Identify which cell holds the provided text, then report its (x, y) central coordinate. 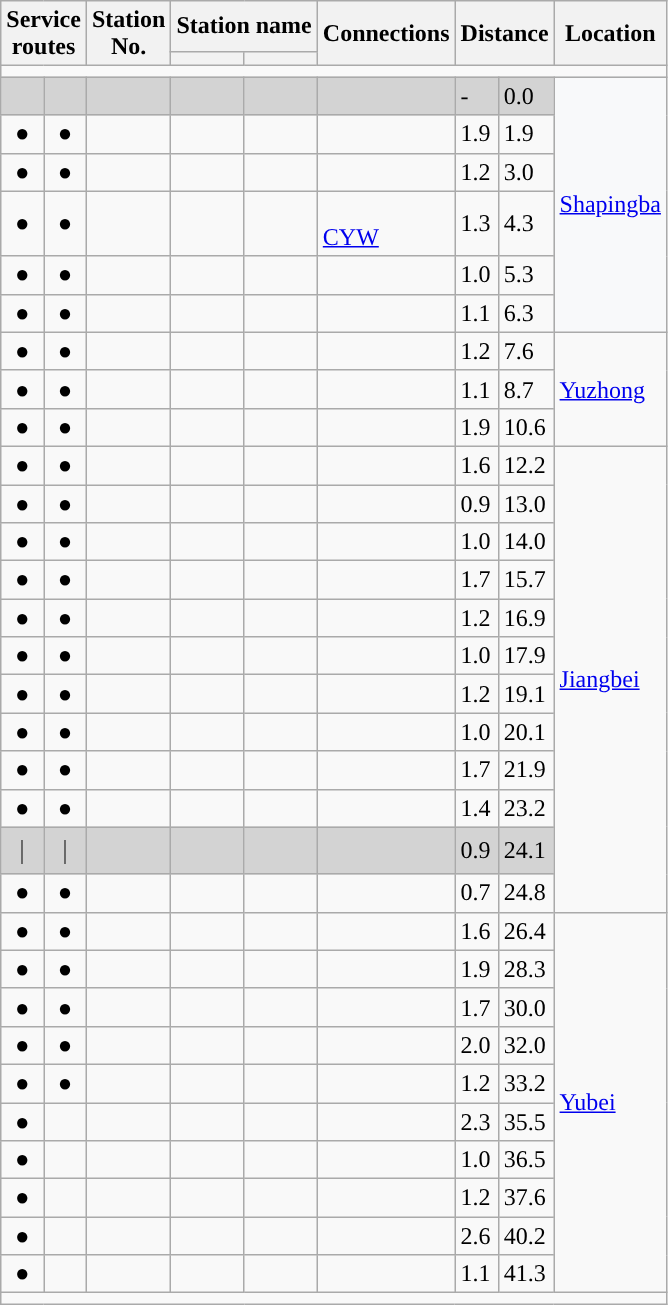
16.9 (526, 618)
20.1 (526, 732)
StationNo. (128, 34)
41.3 (526, 1274)
3.0 (526, 172)
6.3 (526, 313)
28.3 (526, 969)
24.8 (526, 893)
0.7 (476, 893)
23.2 (526, 808)
19.1 (526, 694)
4.3 (526, 224)
15.7 (526, 580)
Serviceroutes (44, 34)
Station name (244, 26)
Shapingba (610, 204)
35.5 (526, 1121)
1.3 (476, 224)
Location (610, 34)
Yubei (610, 1102)
8.7 (526, 389)
37.6 (526, 1198)
24.1 (526, 850)
13.0 (526, 503)
14.0 (526, 542)
30.0 (526, 1007)
- (476, 96)
12.2 (526, 465)
40.2 (526, 1236)
17.9 (526, 656)
Yuzhong (610, 389)
Distance (504, 34)
21.9 (526, 770)
33.2 (526, 1083)
26.4 (526, 931)
Connections (386, 34)
Jiangbei (610, 679)
5.3 (526, 275)
2.3 (476, 1121)
2.0 (476, 1045)
1.4 (476, 808)
2.6 (476, 1236)
10.6 (526, 427)
32.0 (526, 1045)
CYW (386, 224)
36.5 (526, 1160)
7.6 (526, 351)
0.0 (526, 96)
